For the text-containing cell, return its midpoint in (X, Y) coordinate format. 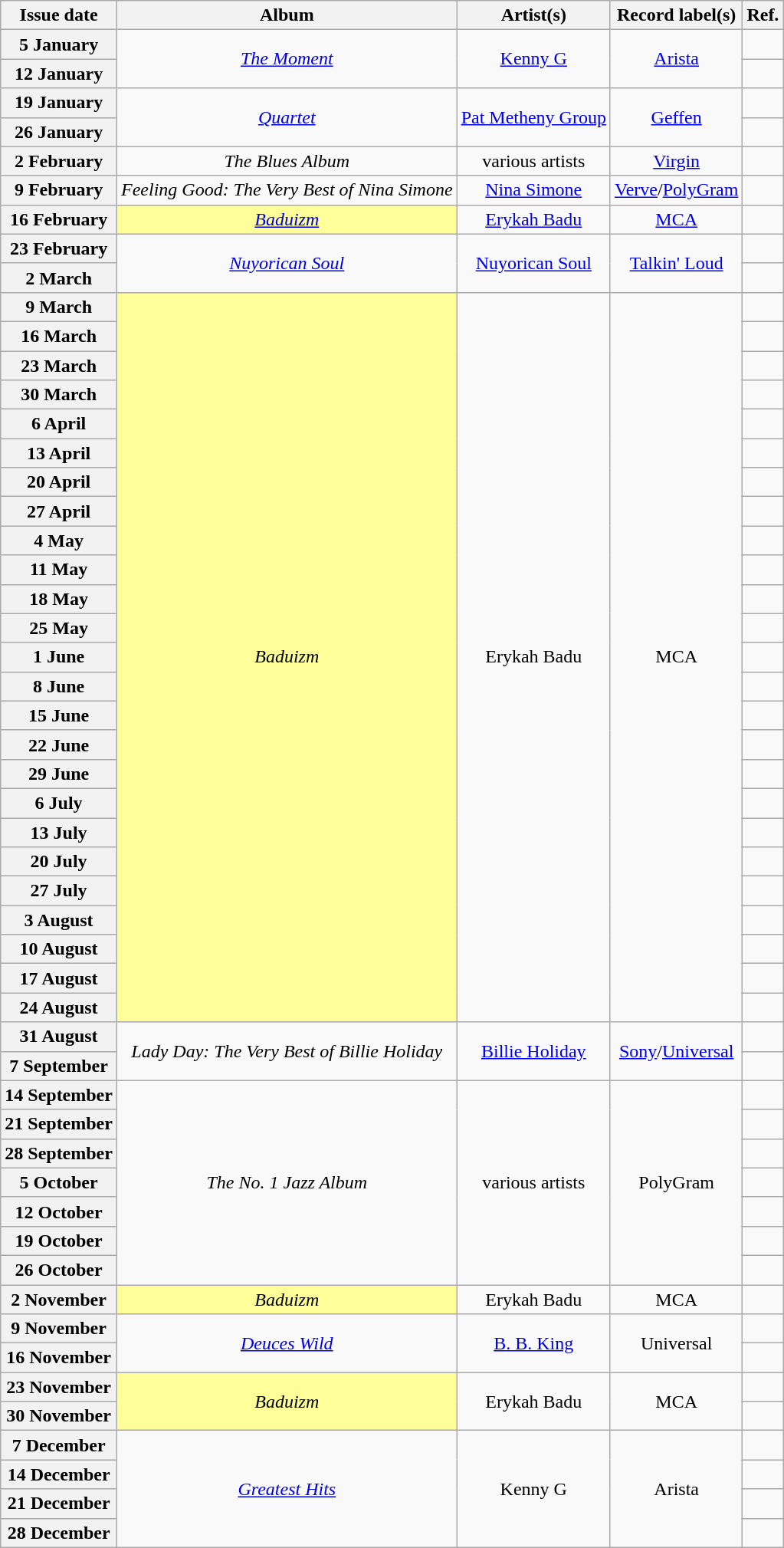
25 May (59, 628)
Geffen (676, 117)
The No. 1 Jazz Album (287, 1182)
PolyGram (676, 1182)
Verve/PolyGram (676, 190)
19 January (59, 103)
22 June (59, 744)
12 October (59, 1211)
21 December (59, 1504)
Issue date (59, 15)
23 February (59, 248)
2 March (59, 278)
12 January (59, 74)
1 June (59, 657)
4 May (59, 541)
6 April (59, 424)
Deuces Wild (287, 1343)
2 February (59, 161)
10 August (59, 949)
3 August (59, 920)
13 April (59, 453)
23 November (59, 1387)
21 September (59, 1124)
Feeling Good: The Very Best of Nina Simone (287, 190)
24 August (59, 1007)
Quartet (287, 117)
8 June (59, 686)
Talkin' Loud (676, 263)
2 November (59, 1300)
29 June (59, 774)
5 January (59, 44)
19 October (59, 1241)
20 April (59, 482)
20 July (59, 862)
15 June (59, 715)
16 March (59, 336)
7 September (59, 1066)
30 March (59, 395)
14 September (59, 1095)
6 July (59, 803)
The Moment (287, 59)
5 October (59, 1182)
16 February (59, 219)
Record label(s) (676, 15)
27 July (59, 891)
Universal (676, 1343)
26 October (59, 1270)
14 December (59, 1474)
9 November (59, 1329)
The Blues Album (287, 161)
16 November (59, 1358)
Pat Metheny Group (533, 117)
Ref. (763, 15)
Billie Holiday (533, 1051)
Nina Simone (533, 190)
Album (287, 15)
28 September (59, 1153)
13 July (59, 832)
Artist(s) (533, 15)
30 November (59, 1416)
28 December (59, 1533)
Virgin (676, 161)
18 May (59, 599)
9 March (59, 307)
26 January (59, 132)
23 March (59, 366)
27 April (59, 511)
Lady Day: The Very Best of Billie Holiday (287, 1051)
Greatest Hits (287, 1489)
B. B. King (533, 1343)
17 August (59, 978)
Sony/Universal (676, 1051)
31 August (59, 1037)
7 December (59, 1445)
11 May (59, 570)
9 February (59, 190)
